Output the (X, Y) coordinate of the center of the cell containing the given text.  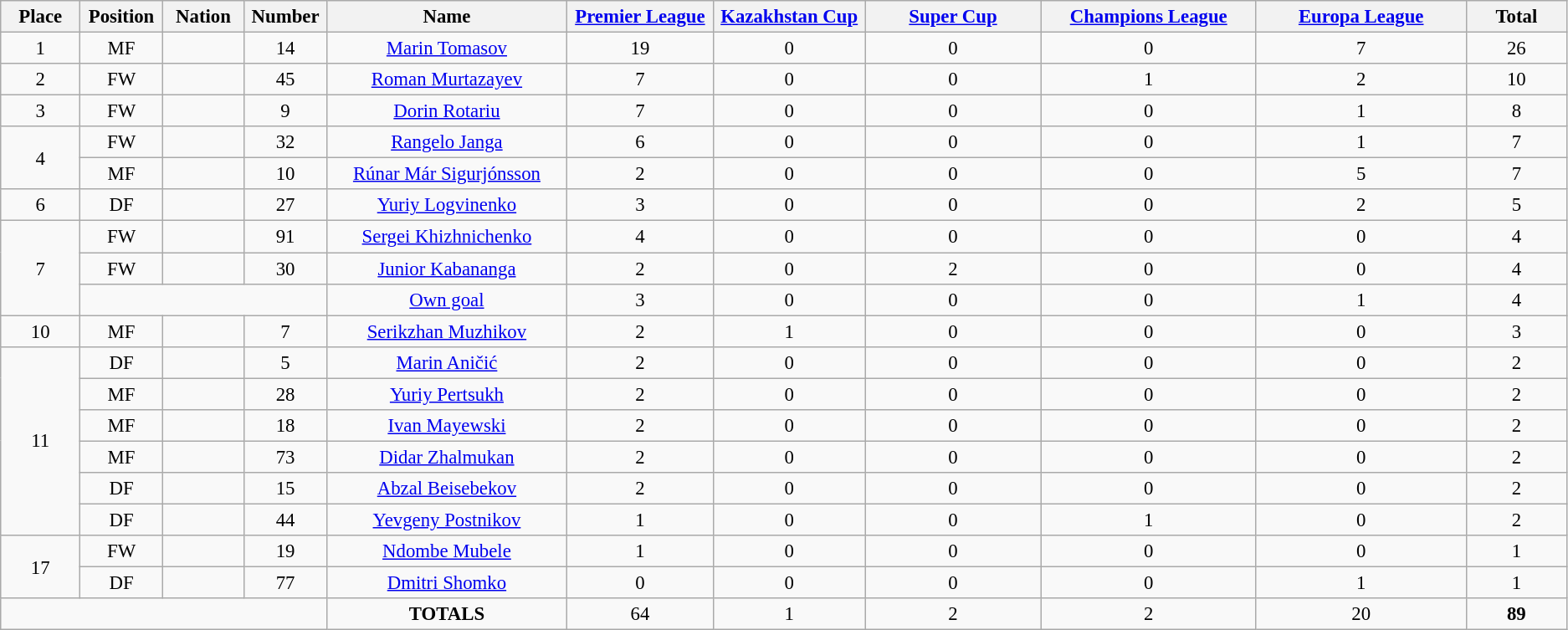
44 (284, 520)
Yevgeny Postnikov (447, 520)
30 (284, 269)
27 (284, 205)
Didar Zhalmukan (447, 457)
Dmitri Shomko (447, 583)
TOTALS (447, 614)
Yuriy Logvinenko (447, 205)
Champions League (1148, 17)
Dorin Rotariu (447, 111)
Ndombe Mubele (447, 551)
Rangelo Janga (447, 142)
91 (284, 237)
89 (1516, 614)
18 (284, 426)
20 (1360, 614)
8 (1516, 111)
Total (1516, 17)
Place (40, 17)
Serikzhan Muzhikov (447, 331)
Sergei Khizhnichenko (447, 237)
26 (1516, 49)
Position (122, 17)
Abzal Beisebekov (447, 489)
17 (40, 567)
77 (284, 583)
28 (284, 394)
Own goal (447, 300)
32 (284, 142)
64 (639, 614)
Junior Kabananga (447, 269)
9 (284, 111)
Europa League (1360, 17)
Rúnar Már Sigurjónsson (447, 174)
45 (284, 79)
Marin Tomasov (447, 49)
Premier League (639, 17)
Number (284, 17)
Super Cup (954, 17)
73 (284, 457)
Name (447, 17)
Nation (202, 17)
Kazakhstan Cup (790, 17)
Marin Aničić (447, 362)
15 (284, 489)
Yuriy Pertsukh (447, 394)
11 (40, 441)
14 (284, 49)
Ivan Mayewski (447, 426)
Roman Murtazayev (447, 79)
